Pinpoint the cell where the given text exists, returning its [x, y] midpoint coordinate. 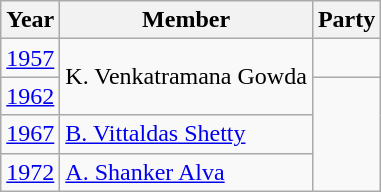
1972 [30, 172]
Year [30, 20]
A. Shanker Alva [186, 172]
1967 [30, 134]
Member [186, 20]
Party [346, 20]
B. Vittaldas Shetty [186, 134]
1957 [30, 58]
K. Venkatramana Gowda [186, 77]
1962 [30, 96]
